Scan for the cell matching the given text and deliver its [x, y] coordinate at center. 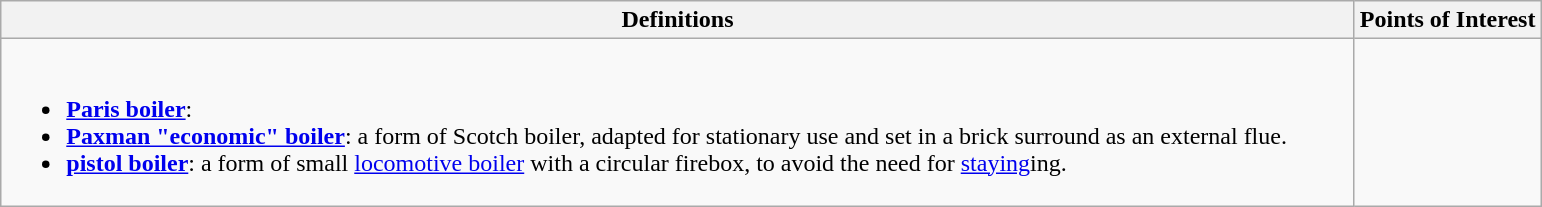
Points of Interest [1448, 20]
Definitions [678, 20]
